Capture the cell that displays the provided text and extract its [x, y] central coordinate. 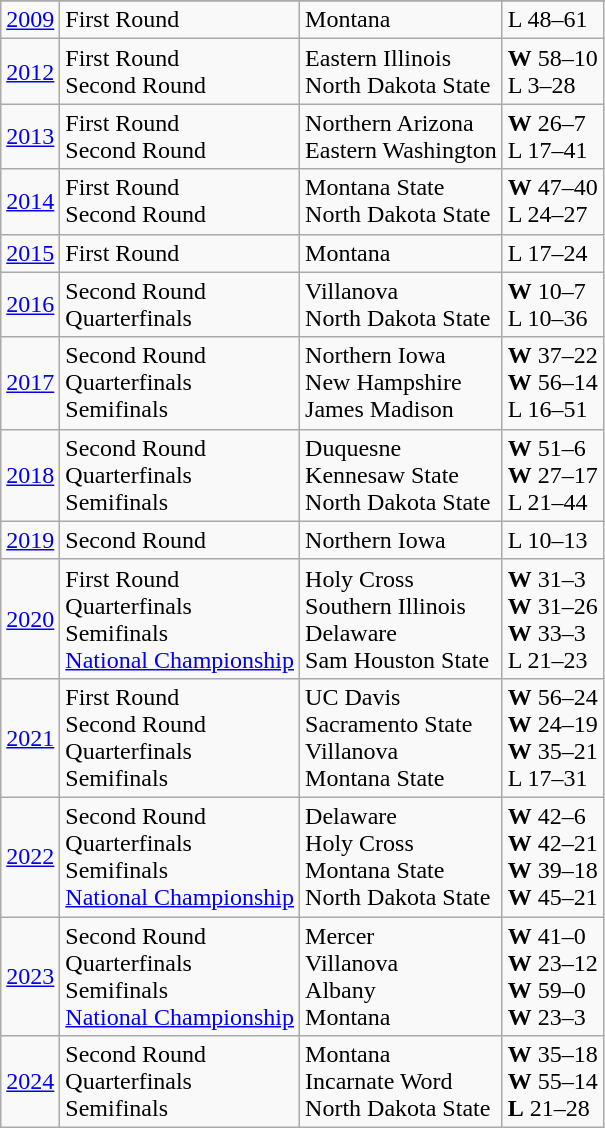
Holy CrossSouthern IllinoisDelawareSam Houston State [402, 618]
Montana StateNorth Dakota State [402, 202]
W 58–10L 3–28 [552, 72]
2024 [30, 1082]
W 35–18W 55–14L 21–28 [552, 1082]
VillanovaNorth Dakota State [402, 304]
2013 [30, 136]
2019 [30, 540]
2021 [30, 738]
L 48–61 [552, 20]
Northern ArizonaEastern Washington [402, 136]
W 56–24W 24–19W 35–21L 17–31 [552, 738]
L 17–24 [552, 253]
2015 [30, 253]
First RoundSecond RoundQuarterfinalsSemifinals [180, 738]
W 26–7L 17–41 [552, 136]
Second Round [180, 540]
2012 [30, 72]
UC DavisSacramento StateVillanovaMontana State [402, 738]
W 51–6 W 27–17 L 21–44 [552, 475]
W 47–40L 24–27 [552, 202]
DelawareHoly CrossMontana StateNorth Dakota State [402, 856]
W 37–22W 56–14L 16–51 [552, 383]
Northern Iowa [402, 540]
2014 [30, 202]
W 42–6W 42–21W 39–18W 45–21 [552, 856]
2009 [30, 20]
2022 [30, 856]
Eastern IllinoisNorth Dakota State [402, 72]
2020 [30, 618]
2023 [30, 976]
W 41–0W 23–12W 59–0W 23–3 [552, 976]
W 31–3 W 31–26 W 33–3 L 21–23 [552, 618]
MercerVillanovaAlbanyMontana [402, 976]
L 10–13 [552, 540]
Second RoundQuarterfinals [180, 304]
2018 [30, 475]
First RoundQuarterfinalsSemifinalsNational Championship [180, 618]
W 10–7L 10–36 [552, 304]
2017 [30, 383]
MontanaIncarnate WordNorth Dakota State [402, 1082]
2016 [30, 304]
Northern IowaNew HampshireJames Madison [402, 383]
DuquesneKennesaw StateNorth Dakota State [402, 475]
